Locate the cell with the specified text and output its (X, Y) center coordinate. 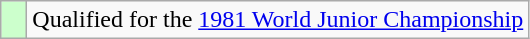
Qualified for the 1981 World Junior Championship (278, 20)
